Return the [X, Y] coordinate for the center point of the cell that contains the specified text.  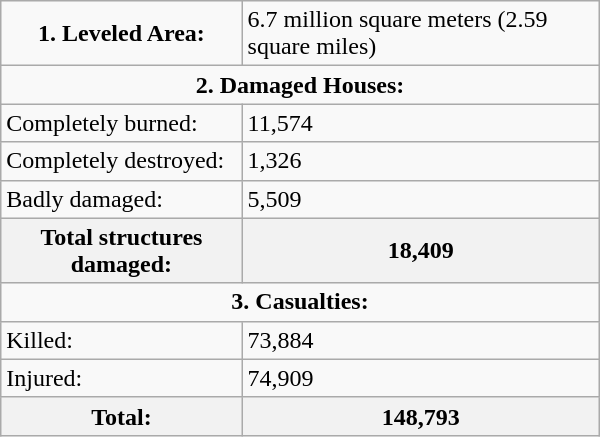
1. Leveled Area: [122, 34]
73,884 [420, 340]
Completely destroyed: [122, 161]
6.7 million square meters (2.59 square miles) [420, 34]
Injured: [122, 378]
3. Casualties: [300, 302]
1,326 [420, 161]
2. Damaged Houses: [300, 85]
11,574 [420, 123]
Badly damaged: [122, 199]
Total structures damaged: [122, 250]
Total: [122, 416]
5,509 [420, 199]
148,793 [420, 416]
Killed: [122, 340]
Completely burned: [122, 123]
18,409 [420, 250]
74,909 [420, 378]
